From the cell containing the given text, extract its center point as [x, y] coordinate. 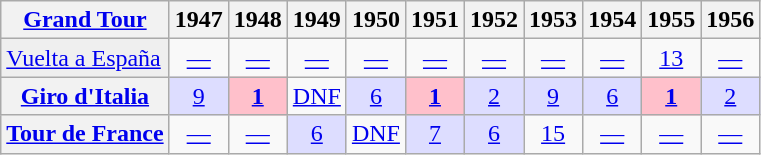
1956 [730, 20]
1947 [198, 20]
Grand Tour [85, 20]
13 [672, 58]
1950 [376, 20]
1955 [672, 20]
7 [434, 134]
1952 [494, 20]
1951 [434, 20]
1954 [612, 20]
1953 [554, 20]
Tour de France [85, 134]
1948 [258, 20]
Giro d'Italia [85, 96]
15 [554, 134]
Vuelta a España [85, 58]
1949 [316, 20]
